Capture the cell that displays the provided text and extract its [X, Y] central coordinate. 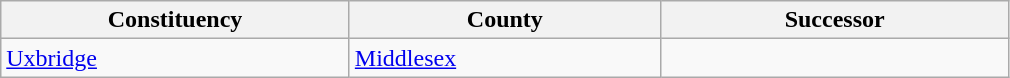
Middlesex [504, 58]
County [504, 20]
Uxbridge [176, 58]
Constituency [176, 20]
Successor [834, 20]
